From the cell containing the given text, extract its center point as (x, y) coordinate. 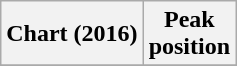
Peak position (189, 34)
Chart (2016) (72, 34)
